Return the [X, Y] coordinate for the center point of the cell that contains the specified text.  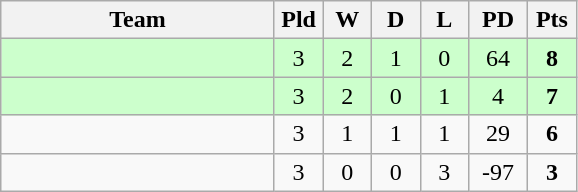
W [348, 20]
L [444, 20]
Pld [298, 20]
-97 [498, 172]
Team [138, 20]
4 [498, 96]
PD [498, 20]
Pts [552, 20]
6 [552, 134]
7 [552, 96]
D [396, 20]
64 [498, 58]
29 [498, 134]
8 [552, 58]
